For the text-containing cell, return its midpoint in (X, Y) coordinate format. 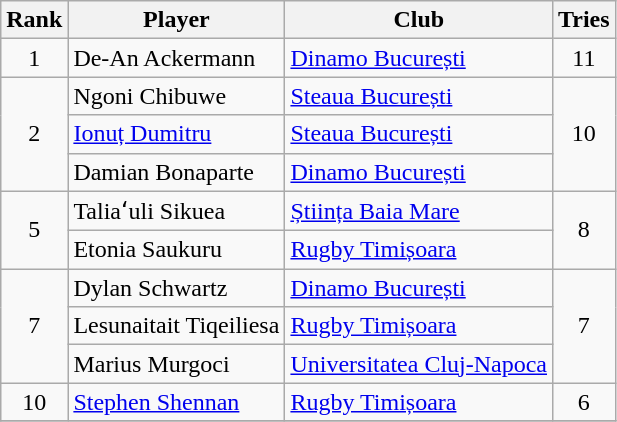
De-An Ackermann (176, 58)
Rank (34, 20)
Ngoni Chibuwe (176, 96)
Club (419, 20)
6 (584, 402)
1 (34, 58)
Universitatea Cluj-Napoca (419, 364)
Știința Baia Mare (419, 211)
Tries (584, 20)
Marius Murgoci (176, 364)
Stephen Shennan (176, 402)
Damian Bonaparte (176, 172)
Dylan Schwartz (176, 288)
Player (176, 20)
Taliaʻuli Sikuea (176, 211)
Ionuț Dumitru (176, 134)
2 (34, 134)
11 (584, 58)
Lesunaitait Tiqeiliesa (176, 326)
5 (34, 230)
Etonia Saukuru (176, 250)
8 (584, 230)
